Return the [X, Y] coordinate for the center point of the cell that contains the specified text.  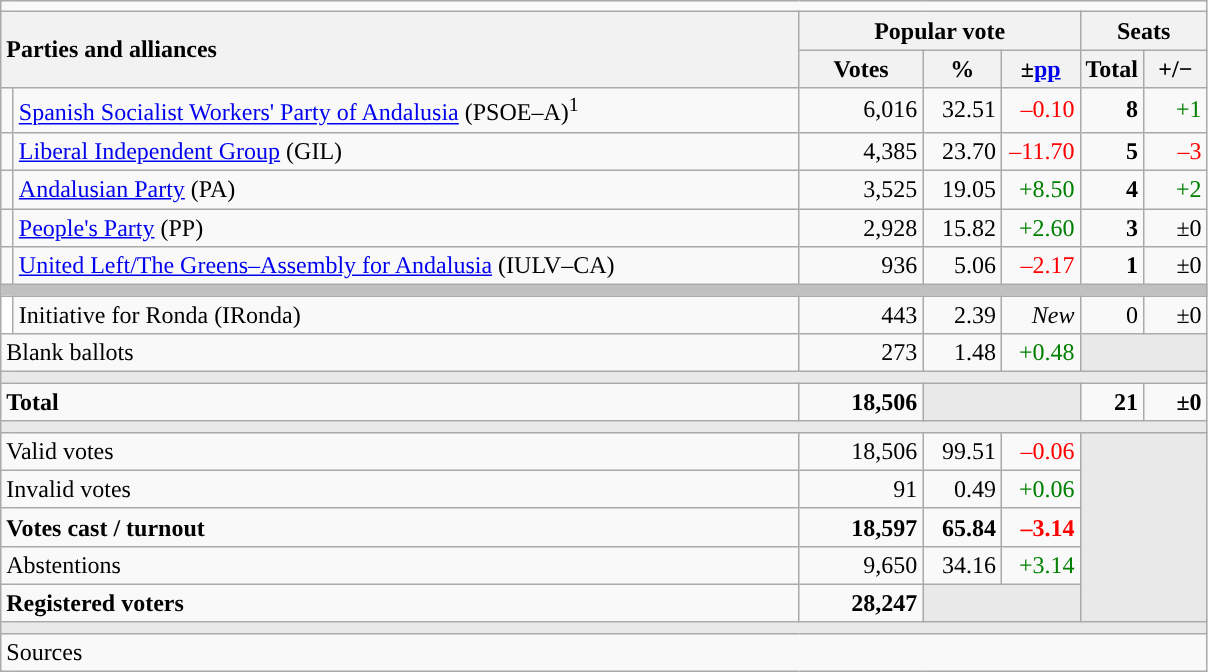
+2 [1176, 190]
18,597 [861, 527]
Registered voters [400, 603]
15.82 [962, 228]
+8.50 [1040, 190]
Valid votes [400, 451]
2.39 [962, 315]
443 [861, 315]
273 [861, 353]
±pp [1040, 69]
+0.06 [1040, 489]
Seats [1144, 31]
Sources [604, 652]
0 [1112, 315]
Andalusian Party (PA) [406, 190]
936 [861, 266]
Invalid votes [400, 489]
4 [1112, 190]
Spanish Socialist Workers' Party of Andalusia (PSOE–A)1 [406, 110]
1 [1112, 266]
United Left/The Greens–Assembly for Andalusia (IULV–CA) [406, 266]
2,928 [861, 228]
91 [861, 489]
9,650 [861, 565]
34.16 [962, 565]
32.51 [962, 110]
% [962, 69]
Votes [861, 69]
23.70 [962, 151]
8 [1112, 110]
–11.70 [1040, 151]
6,016 [861, 110]
New [1040, 315]
1.48 [962, 353]
People's Party (PP) [406, 228]
3,525 [861, 190]
28,247 [861, 603]
65.84 [962, 527]
5 [1112, 151]
+2.60 [1040, 228]
19.05 [962, 190]
4,385 [861, 151]
Abstentions [400, 565]
Parties and alliances [400, 50]
0.49 [962, 489]
–0.10 [1040, 110]
21 [1112, 402]
Popular vote [940, 31]
5.06 [962, 266]
–2.17 [1040, 266]
+1 [1176, 110]
+3.14 [1040, 565]
+/− [1176, 69]
Votes cast / turnout [400, 527]
–3.14 [1040, 527]
+0.48 [1040, 353]
Liberal Independent Group (GIL) [406, 151]
Initiative for Ronda (IRonda) [406, 315]
–0.06 [1040, 451]
99.51 [962, 451]
3 [1112, 228]
–3 [1176, 151]
Blank ballots [400, 353]
